From the cell containing the given text, extract its center point as [x, y] coordinate. 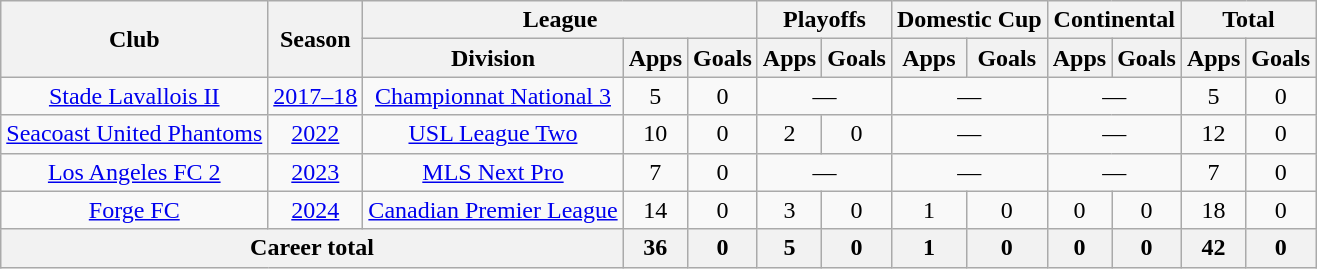
2017–18 [316, 96]
2024 [316, 210]
Playoffs [824, 20]
2022 [316, 134]
10 [655, 134]
League [560, 20]
36 [655, 248]
Season [316, 39]
Club [134, 39]
42 [1213, 248]
Total [1248, 20]
Continental [1114, 20]
Career total [312, 248]
Championnat National 3 [493, 96]
MLS Next Pro [493, 172]
USL League Two [493, 134]
2023 [316, 172]
Canadian Premier League [493, 210]
Stade Lavallois II [134, 96]
Division [493, 58]
Domestic Cup [969, 20]
2 [789, 134]
Los Angeles FC 2 [134, 172]
12 [1213, 134]
Forge FC [134, 210]
14 [655, 210]
Seacoast United Phantoms [134, 134]
18 [1213, 210]
3 [789, 210]
